Scan for the cell matching the given text and deliver its [X, Y] coordinate at center. 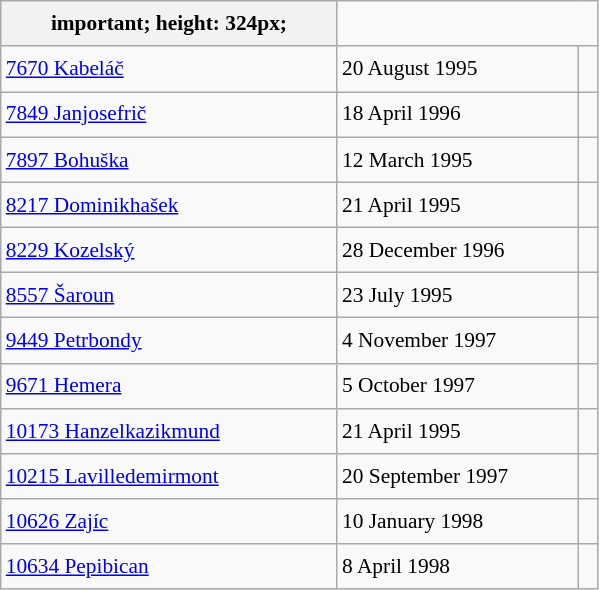
8557 Šaroun [169, 296]
5 October 1997 [458, 386]
10 January 1998 [458, 522]
8217 Dominikhašek [169, 204]
7670 Kabeláč [169, 68]
10634 Pepibican [169, 566]
important; height: 324px; [169, 24]
10215 Lavilledemirmont [169, 476]
4 November 1997 [458, 340]
7897 Bohuška [169, 160]
7849 Janjosefrič [169, 114]
12 March 1995 [458, 160]
8229 Kozelský [169, 250]
10626 Zajíc [169, 522]
18 April 1996 [458, 114]
23 July 1995 [458, 296]
10173 Hanzelkazikmund [169, 430]
9449 Petrbondy [169, 340]
20 September 1997 [458, 476]
28 December 1996 [458, 250]
8 April 1998 [458, 566]
20 August 1995 [458, 68]
9671 Hemera [169, 386]
